Output the (X, Y) coordinate of the center of the cell containing the given text.  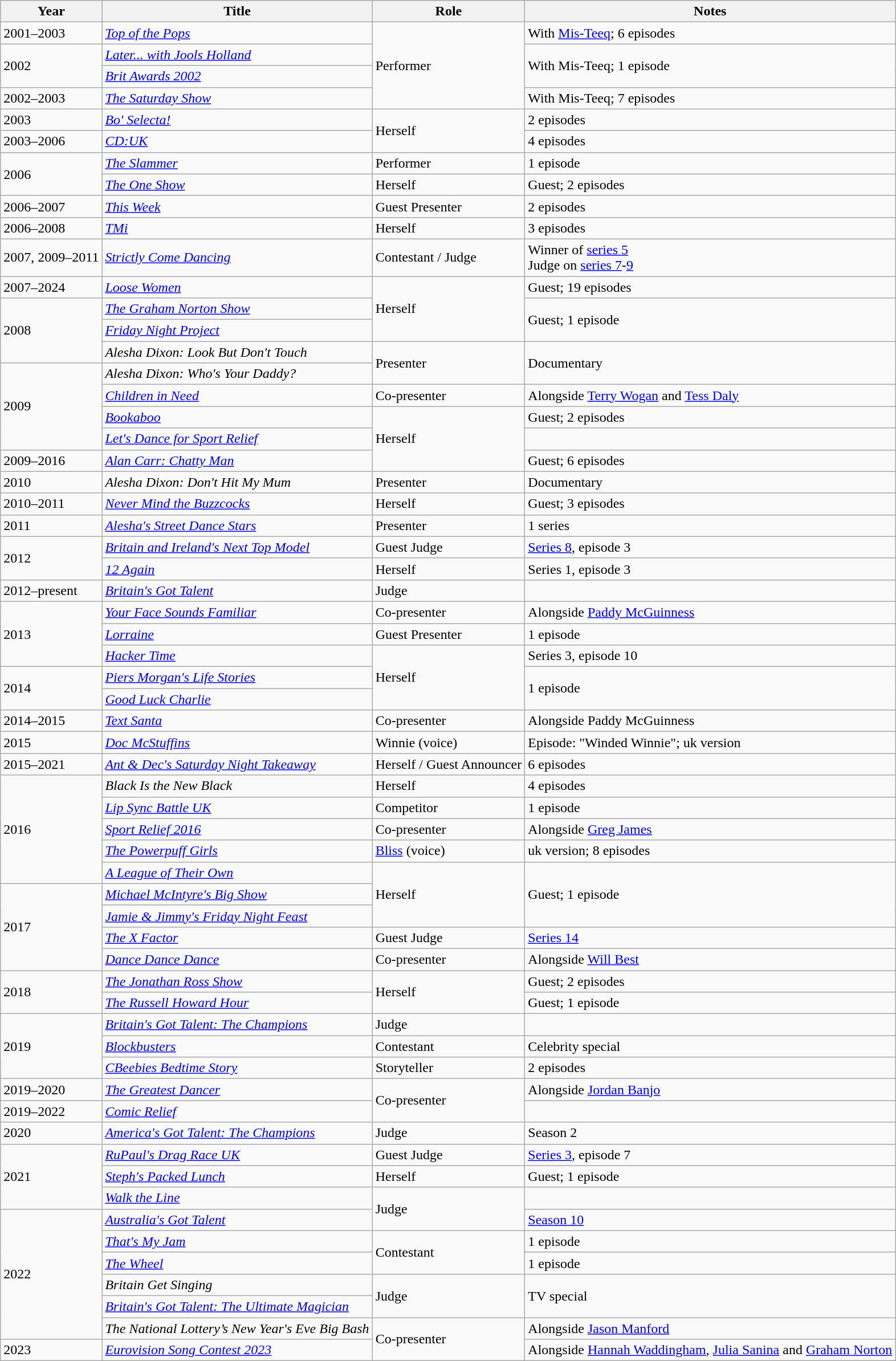
Your Face Sounds Familiar (237, 612)
Later... with Jools Holland (237, 55)
Steph's Packed Lunch (237, 1176)
2003 (51, 120)
RuPaul's Drag Race UK (237, 1155)
Guest; 6 episodes (710, 461)
Children in Need (237, 396)
The Russell Howard Hour (237, 1003)
Series 14 (710, 938)
Text Santa (237, 721)
Alongside Greg James (710, 829)
Ant & Dec's Saturday Night Takeaway (237, 764)
Piers Morgan's Life Stories (237, 678)
2002 (51, 66)
2023 (51, 1350)
2009–2016 (51, 461)
2019–2020 (51, 1090)
Alongside Hannah Waddingham, Julia Sanina and Graham Norton (710, 1350)
Blockbusters (237, 1046)
Britain and Ireland's Next Top Model (237, 547)
The Powerpuff Girls (237, 851)
The X Factor (237, 938)
This Week (237, 206)
2018 (51, 992)
Year (51, 11)
The Jonathan Ross Show (237, 981)
Dance Dance Dance (237, 959)
The National Lottery’s New Year's Eve Big Bash (237, 1329)
Black Is the New Black (237, 786)
2015–2021 (51, 764)
Alesha Dixon: Who's Your Daddy? (237, 374)
2001–2003 (51, 33)
2017 (51, 927)
With Mis-Teeq; 7 episodes (710, 98)
Competitor (449, 808)
That's My Jam (237, 1241)
Alesha Dixon: Don't Hit My Mum (237, 482)
Winnie (voice) (449, 743)
Celebrity special (710, 1046)
Bliss (voice) (449, 851)
CD:UK (237, 141)
Top of the Pops (237, 33)
Storyteller (449, 1068)
The Slammer (237, 163)
Walk the Line (237, 1198)
2021 (51, 1176)
2010–2011 (51, 504)
America's Got Talent: The Champions (237, 1133)
Alongside Jason Manford (710, 1329)
Britain's Got Talent: The Champions (237, 1025)
Sport Relief 2016 (237, 829)
Notes (710, 11)
Strictly Come Dancing (237, 258)
2008 (51, 331)
2019 (51, 1046)
Bookaboo (237, 417)
Michael McIntyre's Big Show (237, 894)
TV special (710, 1295)
uk version; 8 episodes (710, 851)
2016 (51, 829)
2009 (51, 406)
2015 (51, 743)
Guest; 19 episodes (710, 287)
Alan Carr: Chatty Man (237, 461)
2012 (51, 558)
With Mis-Teeq; 1 episode (710, 66)
Alongside Terry Wogan and Tess Daly (710, 396)
1 series (710, 525)
The Saturday Show (237, 98)
Doc McStuffins (237, 743)
With Mis-Teeq; 6 episodes (710, 33)
2007, 2009–2011 (51, 258)
2003–2006 (51, 141)
A League of Their Own (237, 873)
Alesha Dixon: Look But Don't Touch (237, 352)
Guest; 3 episodes (710, 504)
Title (237, 11)
2006–2007 (51, 206)
Australia's Got Talent (237, 1220)
Series 8, episode 3 (710, 547)
Alesha's Street Dance Stars (237, 525)
2014 (51, 688)
2010 (51, 482)
Role (449, 11)
6 episodes (710, 764)
2011 (51, 525)
The Graham Norton Show (237, 309)
2014–2015 (51, 721)
2002–2003 (51, 98)
Series 3, episode 7 (710, 1155)
Season 10 (710, 1220)
Alongside Will Best (710, 959)
Series 1, episode 3 (710, 569)
2020 (51, 1133)
The Wheel (237, 1263)
2012–present (51, 590)
Britain's Got Talent (237, 590)
CBeebies Bedtime Story (237, 1068)
Comic Relief (237, 1111)
Loose Women (237, 287)
2019–2022 (51, 1111)
Britain's Got Talent: The Ultimate Magician (237, 1306)
2007–2024 (51, 287)
3 episodes (710, 228)
Herself / Guest Announcer (449, 764)
12 Again (237, 569)
Series 3, episode 10 (710, 656)
Good Luck Charlie (237, 699)
Lip Sync Battle UK (237, 808)
Never Mind the Buzzcocks (237, 504)
Contestant / Judge (449, 258)
Friday Night Project (237, 331)
Jamie & Jimmy's Friday Night Feast (237, 916)
2006–2008 (51, 228)
2022 (51, 1274)
Episode: "Winded Winnie"; uk version (710, 743)
Let's Dance for Sport Relief (237, 439)
Eurovision Song Contest 2023 (237, 1350)
Alongside Jordan Banjo (710, 1090)
Bo' Selecta! (237, 120)
TMi (237, 228)
Lorraine (237, 634)
The One Show (237, 185)
Brit Awards 2002 (237, 76)
2013 (51, 634)
Season 2 (710, 1133)
The Greatest Dancer (237, 1090)
2006 (51, 174)
Hacker Time (237, 656)
Britain Get Singing (237, 1285)
Winner of series 5Judge on series 7-9 (710, 258)
